Identify which cell holds the provided text, then report its [x, y] central coordinate. 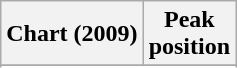
Peakposition [189, 34]
Chart (2009) [72, 34]
